Detect which cell encompasses the target text, then output its (x, y) center coordinate. 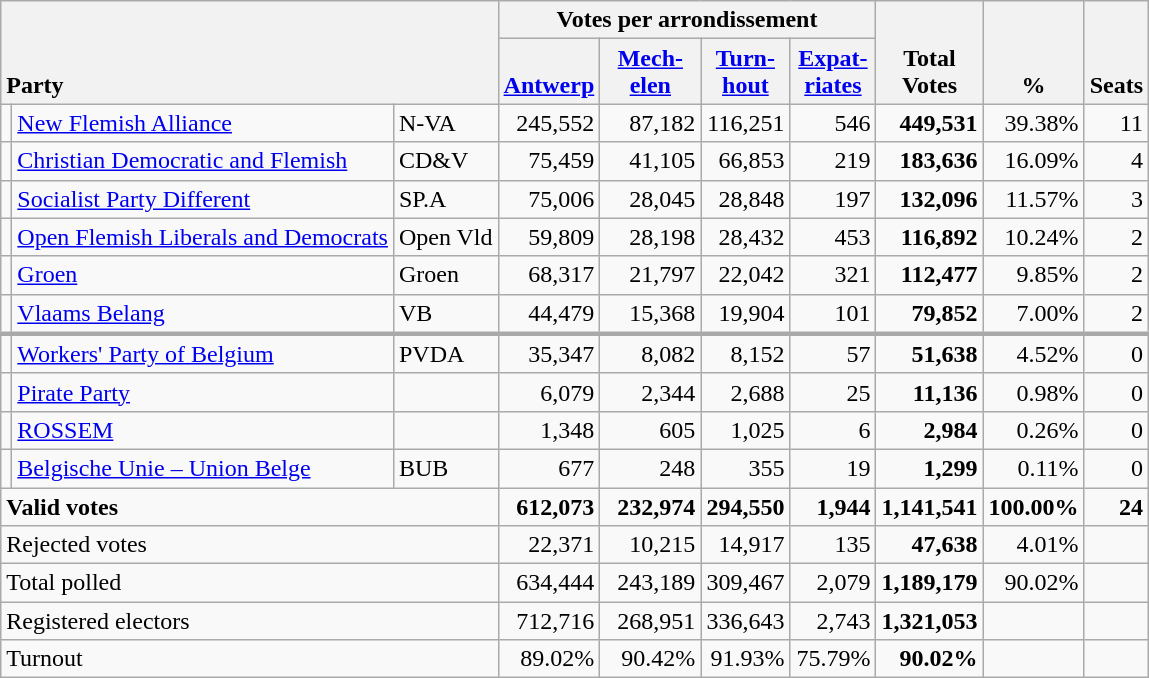
19,904 (746, 314)
25 (833, 392)
Open Vld (446, 237)
101 (833, 314)
10.24% (1034, 237)
2,984 (930, 430)
268,951 (650, 621)
Belgische Unie – Union Belge (203, 468)
Workers' Party of Belgium (203, 354)
Christian Democratic and Flemish (203, 161)
116,892 (930, 237)
712,716 (549, 621)
41,105 (650, 161)
28,045 (650, 199)
294,550 (746, 507)
10,215 (650, 545)
321 (833, 275)
44,479 (549, 314)
75,006 (549, 199)
4.01% (1034, 545)
1,299 (930, 468)
677 (549, 468)
21,797 (650, 275)
Rejected votes (250, 545)
91.93% (746, 659)
28,198 (650, 237)
22,371 (549, 545)
PVDA (446, 354)
6 (833, 430)
0.98% (1034, 392)
11.57% (1034, 199)
8,152 (746, 354)
Registered electors (250, 621)
219 (833, 161)
9.85% (1034, 275)
4.52% (1034, 354)
355 (746, 468)
N-VA (446, 123)
336,643 (746, 621)
28,432 (746, 237)
ROSSEM (203, 430)
2,344 (650, 392)
22,042 (746, 275)
2,079 (833, 583)
66,853 (746, 161)
100.00% (1034, 507)
309,467 (746, 583)
Socialist Party Different (203, 199)
87,182 (650, 123)
1,321,053 (930, 621)
89.02% (549, 659)
VB (446, 314)
11,136 (930, 392)
28,848 (746, 199)
Party (250, 52)
1,944 (833, 507)
Open Flemish Liberals and Democrats (203, 237)
0.11% (1034, 468)
SP.A (446, 199)
546 (833, 123)
11 (1116, 123)
16.09% (1034, 161)
453 (833, 237)
0.26% (1034, 430)
Turnout (250, 659)
Vlaams Belang (203, 314)
1,141,541 (930, 507)
1,025 (746, 430)
232,974 (650, 507)
57 (833, 354)
248 (650, 468)
112,477 (930, 275)
3 (1116, 199)
Expat- riates (833, 72)
197 (833, 199)
68,317 (549, 275)
51,638 (930, 354)
245,552 (549, 123)
612,073 (549, 507)
Valid votes (250, 507)
Turn- hout (746, 72)
New Flemish Alliance (203, 123)
8,082 (650, 354)
Seats (1116, 52)
2,688 (746, 392)
Mech- elen (650, 72)
39.38% (1034, 123)
183,636 (930, 161)
132,096 (930, 199)
CD&V (446, 161)
1,189,179 (930, 583)
Total Votes (930, 52)
14,917 (746, 545)
59,809 (549, 237)
1,348 (549, 430)
4 (1116, 161)
Pirate Party (203, 392)
Votes per arrondissement (687, 20)
6,079 (549, 392)
Total polled (250, 583)
116,251 (746, 123)
% (1034, 52)
135 (833, 545)
79,852 (930, 314)
449,531 (930, 123)
Antwerp (549, 72)
75,459 (549, 161)
75.79% (833, 659)
19 (833, 468)
24 (1116, 507)
243,189 (650, 583)
35,347 (549, 354)
2,743 (833, 621)
90.42% (650, 659)
BUB (446, 468)
7.00% (1034, 314)
47,638 (930, 545)
605 (650, 430)
634,444 (549, 583)
15,368 (650, 314)
